Capture the cell that displays the provided text and extract its [x, y] central coordinate. 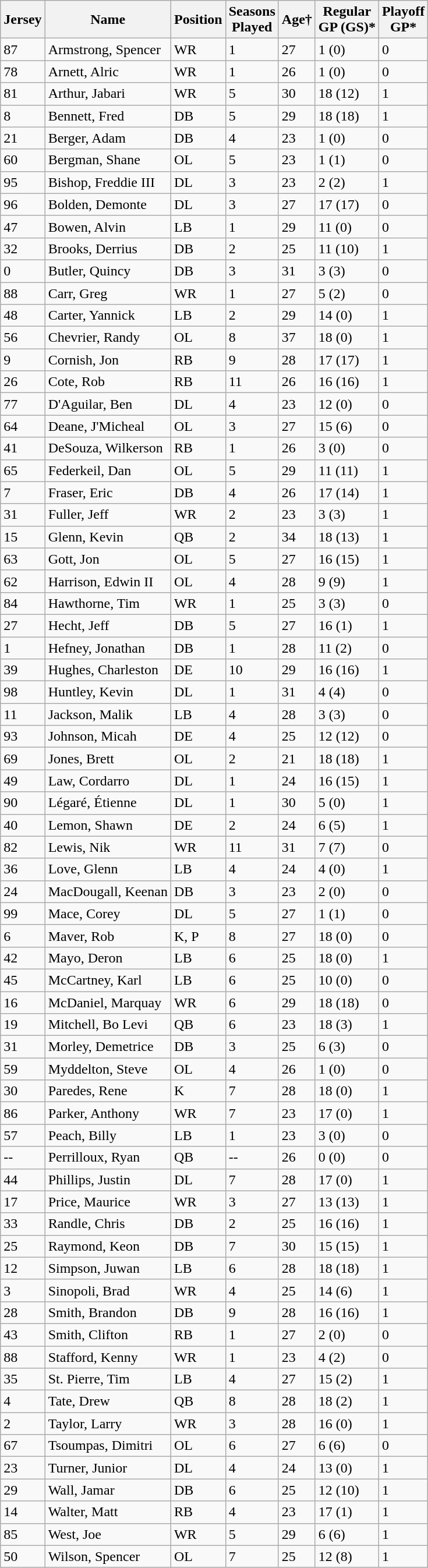
14 [23, 1512]
57 [23, 1135]
6 (5) [347, 825]
84 [23, 603]
11 (11) [347, 470]
9 (9) [347, 581]
K [198, 1091]
63 [23, 559]
Love, Glenn [108, 869]
7 (7) [347, 847]
36 [23, 869]
85 [23, 1534]
5 (0) [347, 803]
87 [23, 49]
Sinopoli, Brad [108, 1290]
Légaré, Étienne [108, 803]
Lemon, Shawn [108, 825]
33 [23, 1224]
Berger, Adam [108, 138]
Smith, Clifton [108, 1335]
Walter, Matt [108, 1512]
15 (15) [347, 1246]
McCartney, Karl [108, 980]
82 [23, 847]
11 (2) [347, 648]
18 (13) [347, 537]
0 (0) [347, 1158]
Peach, Billy [108, 1135]
Arnett, Alric [108, 72]
Mace, Corey [108, 914]
Parker, Anthony [108, 1113]
St. Pierre, Tim [108, 1379]
41 [23, 448]
Wilson, Spencer [108, 1556]
Bishop, Freddie III [108, 182]
44 [23, 1180]
18 (2) [347, 1401]
64 [23, 426]
77 [23, 404]
Law, Cordarro [108, 781]
Bennett, Fred [108, 116]
35 [23, 1379]
96 [23, 204]
16 (1) [347, 625]
45 [23, 980]
MacDougall, Keenan [108, 891]
47 [23, 226]
62 [23, 581]
Bowen, Alvin [108, 226]
PlayoffGP* [403, 20]
Maver, Rob [108, 936]
Johnson, Micah [108, 737]
78 [23, 72]
Stafford, Kenny [108, 1357]
65 [23, 470]
81 [23, 94]
Deane, J'Micheal [108, 426]
Phillips, Justin [108, 1180]
11 (0) [347, 226]
Fraser, Eric [108, 493]
Glenn, Kevin [108, 537]
12 (0) [347, 404]
15 (2) [347, 1379]
SeasonsPlayed [252, 20]
Carr, Greg [108, 293]
Myddelton, Steve [108, 1069]
13 (13) [347, 1202]
West, Joe [108, 1534]
Hefney, Jonathan [108, 648]
4 (2) [347, 1357]
95 [23, 182]
Jones, Brett [108, 759]
14 (0) [347, 316]
Brooks, Derrius [108, 249]
40 [23, 825]
5 (2) [347, 293]
RegularGP (GS)* [347, 20]
12 (12) [347, 737]
18 (3) [347, 1025]
42 [23, 958]
Bergman, Shane [108, 160]
19 [23, 1025]
12 (8) [347, 1556]
Arthur, Jabari [108, 94]
69 [23, 759]
Federkeil, Dan [108, 470]
McDaniel, Marquay [108, 1002]
15 [23, 537]
Carter, Yannick [108, 316]
56 [23, 338]
Chevrier, Randy [108, 338]
Smith, Brandon [108, 1312]
10 (0) [347, 980]
43 [23, 1335]
59 [23, 1069]
60 [23, 160]
Harrison, Edwin II [108, 581]
50 [23, 1556]
Wall, Jamar [108, 1490]
37 [297, 338]
12 (10) [347, 1490]
Hughes, Charleston [108, 670]
Morley, Demetrice [108, 1047]
16 [23, 1002]
32 [23, 249]
99 [23, 914]
13 (0) [347, 1468]
67 [23, 1446]
16 (0) [347, 1424]
Gott, Jon [108, 559]
11 (10) [347, 249]
Jersey [23, 20]
Mitchell, Bo Levi [108, 1025]
17 (1) [347, 1512]
D'Aguilar, Ben [108, 404]
K, P [198, 936]
93 [23, 737]
Mayo, Deron [108, 958]
15 (6) [347, 426]
Simpson, Juwan [108, 1268]
Raymond, Keon [108, 1246]
Tsoumpas, Dimitri [108, 1446]
17 [23, 1202]
DeSouza, Wilkerson [108, 448]
6 (3) [347, 1047]
17 (14) [347, 493]
12 [23, 1268]
Hawthorne, Tim [108, 603]
18 (12) [347, 94]
Fuller, Jeff [108, 515]
Price, Maurice [108, 1202]
34 [297, 537]
4 (4) [347, 692]
Lewis, Nik [108, 847]
Paredes, Rene [108, 1091]
49 [23, 781]
10 [252, 670]
Huntley, Kevin [108, 692]
98 [23, 692]
Cornish, Jon [108, 360]
Randle, Chris [108, 1224]
Perrilloux, Ryan [108, 1158]
Age† [297, 20]
Taylor, Larry [108, 1424]
Hecht, Jeff [108, 625]
Jackson, Malik [108, 714]
Tate, Drew [108, 1401]
Name [108, 20]
Turner, Junior [108, 1468]
48 [23, 316]
Cote, Rob [108, 382]
Armstrong, Spencer [108, 49]
Butler, Quincy [108, 271]
4 (0) [347, 869]
90 [23, 803]
Bolden, Demonte [108, 204]
39 [23, 670]
Position [198, 20]
14 (6) [347, 1290]
86 [23, 1113]
2 (2) [347, 182]
